Locate the cell with the specified text and output its (X, Y) center coordinate. 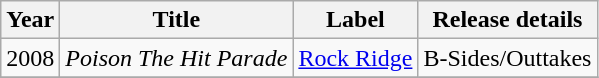
Title (176, 20)
Rock Ridge (356, 58)
B-Sides/Outtakes (508, 58)
2008 (30, 58)
Poison The Hit Parade (176, 58)
Label (356, 20)
Year (30, 20)
Release details (508, 20)
